Return [x, y] of the center of cell containing provided text 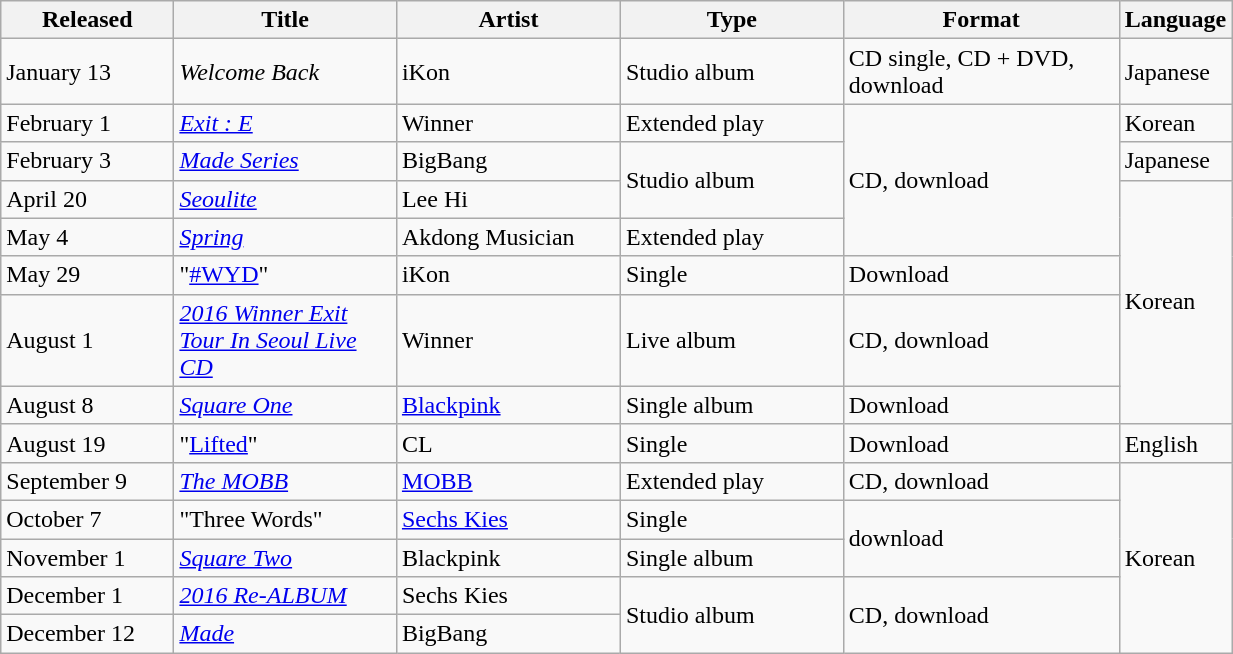
English [1175, 443]
December 12 [88, 634]
Type [732, 20]
August 19 [88, 443]
Square Two [286, 557]
Live album [732, 340]
December 1 [88, 596]
November 1 [88, 557]
Spring [286, 237]
August 8 [88, 405]
Lee Hi [508, 199]
Title [286, 20]
"Three Words" [286, 519]
Artist [508, 20]
September 9 [88, 481]
February 1 [88, 123]
CD single, CD + DVD, download [981, 72]
Made Series [286, 161]
2016 Re-ALBUM [286, 596]
Made [286, 634]
Welcome Back [286, 72]
Exit : E [286, 123]
CL [508, 443]
2016 Winner Exit Tour In Seoul Live CD [286, 340]
August 1 [88, 340]
"#WYD" [286, 275]
February 3 [88, 161]
The MOBB [286, 481]
May 29 [88, 275]
October 7 [88, 519]
"Lifted" [286, 443]
Seoulite [286, 199]
Format [981, 20]
April 20 [88, 199]
download [981, 538]
May 4 [88, 237]
Language [1175, 20]
Released [88, 20]
MOBB [508, 481]
Akdong Musician [508, 237]
January 13 [88, 72]
Square One [286, 405]
